Extract the [x, y] coordinate from the center of the cell holding the provided text.  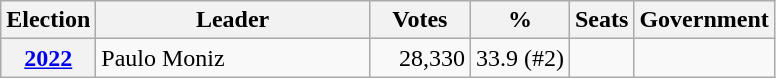
Leader [233, 20]
28,330 [420, 58]
% [520, 20]
Election [48, 20]
Government [704, 20]
33.9 (#2) [520, 58]
2022 [48, 58]
Seats [601, 20]
Votes [420, 20]
Paulo Moniz [233, 58]
